Determine the [x, y] coordinate at the center of the cell enclosing the given text.  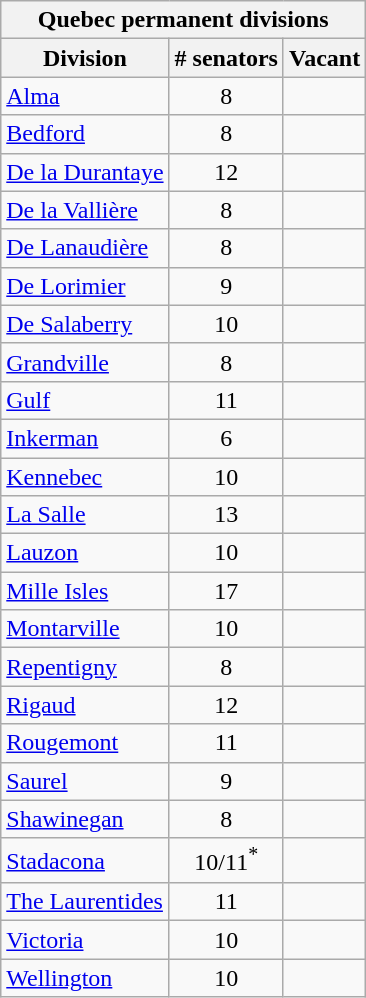
Wellington [85, 978]
Inkerman [85, 438]
Rougemont [85, 743]
The Laurentides [85, 902]
Vacant [324, 58]
Mille Isles [85, 591]
De Salaberry [85, 324]
Repentigny [85, 667]
Gulf [85, 400]
Victoria [85, 940]
Lauzon [85, 553]
De Lanaudière [85, 248]
10/11* [226, 860]
Bedford [85, 134]
De Lorimier [85, 286]
Quebec permanent divisions [184, 20]
De la Durantaye [85, 172]
Alma [85, 96]
Saurel [85, 781]
Rigaud [85, 705]
De la Vallière [85, 210]
Shawinegan [85, 819]
Stadacona [85, 860]
Grandville [85, 362]
17 [226, 591]
Kennebec [85, 477]
Montarville [85, 629]
13 [226, 515]
La Salle [85, 515]
Division [85, 58]
# senators [226, 58]
6 [226, 438]
